Pinpoint the cell where the given text exists, returning its [x, y] midpoint coordinate. 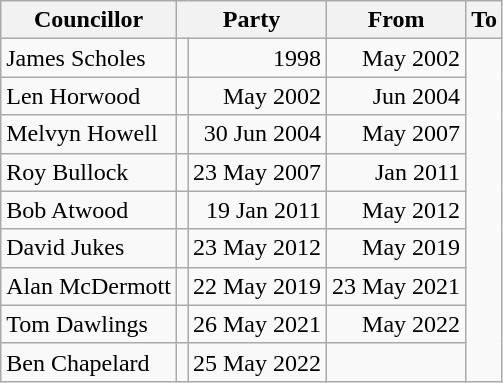
19 Jan 2011 [258, 210]
To [484, 20]
30 Jun 2004 [258, 134]
David Jukes [89, 248]
26 May 2021 [258, 324]
25 May 2022 [258, 362]
Alan McDermott [89, 286]
May 2019 [396, 248]
Ben Chapelard [89, 362]
James Scholes [89, 58]
Melvyn Howell [89, 134]
Councillor [89, 20]
Roy Bullock [89, 172]
23 May 2021 [396, 286]
Jan 2011 [396, 172]
23 May 2007 [258, 172]
From [396, 20]
Party [251, 20]
Jun 2004 [396, 96]
May 2007 [396, 134]
23 May 2012 [258, 248]
Bob Atwood [89, 210]
Len Horwood [89, 96]
May 2012 [396, 210]
Tom Dawlings [89, 324]
May 2022 [396, 324]
1998 [258, 58]
22 May 2019 [258, 286]
